Identify which cell holds the provided text, then report its (X, Y) central coordinate. 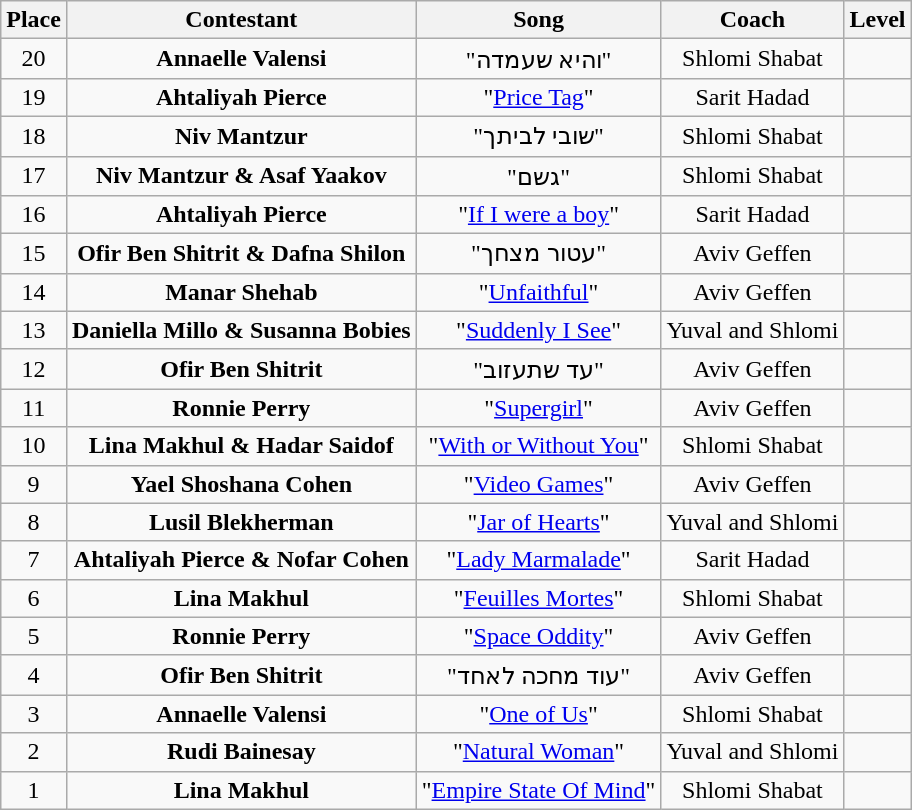
8 (34, 522)
"עד שתעזוב" (538, 369)
Lusil Blekherman (241, 522)
12 (34, 369)
Ahtaliyah Pierce & Nofar Cohen (241, 560)
Place (34, 20)
Song (538, 20)
"שובי לביתך" (538, 136)
16 (34, 215)
"Jar of Hearts" (538, 522)
6 (34, 598)
1 (34, 790)
Rudi Bainesay (241, 752)
"Supergirl" (538, 408)
"Space Oddity" (538, 636)
Daniella Millo & Susanna Bobies (241, 330)
"One of Us" (538, 714)
15 (34, 254)
17 (34, 176)
13 (34, 330)
14 (34, 292)
"Unfaithful" (538, 292)
"Empire State Of Mind" (538, 790)
"Lady Marmalade" (538, 560)
19 (34, 97)
"עוד מחכה לאחד" (538, 675)
10 (34, 446)
2 (34, 752)
"If I were a boy" (538, 215)
4 (34, 675)
"Suddenly I See" (538, 330)
Yael Shoshana Cohen (241, 484)
Lina Makhul & Hadar Saidof (241, 446)
Niv Mantzur & Asaf Yaakov (241, 176)
Level (878, 20)
"Feuilles Mortes" (538, 598)
"Price Tag" (538, 97)
Niv Mantzur (241, 136)
Contestant (241, 20)
5 (34, 636)
"והיא שעמדה" (538, 59)
"Natural Woman" (538, 752)
11 (34, 408)
"עטור מצחך" (538, 254)
3 (34, 714)
20 (34, 59)
"Video Games" (538, 484)
"With or Without You" (538, 446)
18 (34, 136)
7 (34, 560)
Manar Shehab (241, 292)
Coach (752, 20)
"גשם" (538, 176)
9 (34, 484)
Ofir Ben Shitrit & Dafna Shilon (241, 254)
